Output the [X, Y] coordinate of the center of the cell containing the given text.  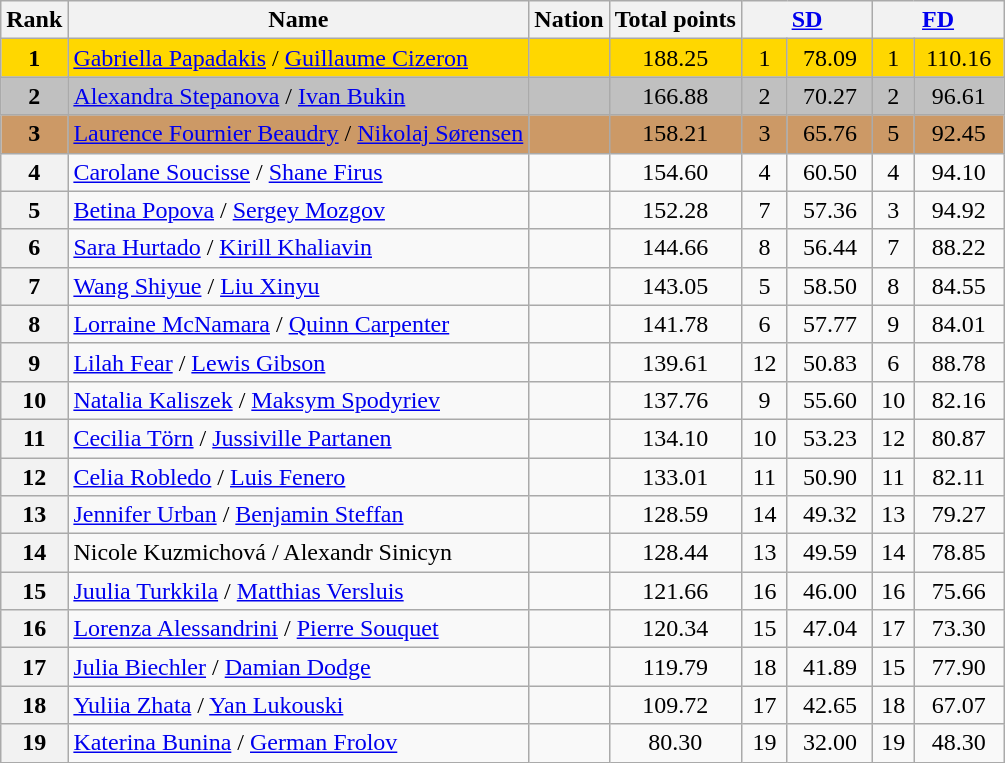
Katerina Bunina / German Frolov [298, 743]
Rank [34, 20]
121.66 [675, 591]
Lorenza Alessandrini / Pierre Souquet [298, 629]
82.16 [959, 400]
88.22 [959, 248]
49.32 [830, 515]
88.78 [959, 362]
Natalia Kaliszek / Maksym Spodyriev [298, 400]
80.87 [959, 438]
50.83 [830, 362]
Lorraine McNamara / Quinn Carpenter [298, 324]
110.16 [959, 58]
Jennifer Urban / Benjamin Steffan [298, 515]
Gabriella Papadakis / Guillaume Cizeron [298, 58]
Juulia Turkkila / Matthias Versluis [298, 591]
144.66 [675, 248]
141.78 [675, 324]
94.92 [959, 210]
73.30 [959, 629]
65.76 [830, 134]
154.60 [675, 172]
188.25 [675, 58]
Julia Biechler / Damian Dodge [298, 667]
50.90 [830, 477]
41.89 [830, 667]
120.34 [675, 629]
158.21 [675, 134]
82.11 [959, 477]
32.00 [830, 743]
57.77 [830, 324]
109.72 [675, 705]
56.44 [830, 248]
Alexandra Stepanova / Ivan Bukin [298, 96]
84.01 [959, 324]
96.61 [959, 96]
47.04 [830, 629]
Sara Hurtado / Kirill Khaliavin [298, 248]
94.10 [959, 172]
80.30 [675, 743]
55.60 [830, 400]
75.66 [959, 591]
Carolane Soucisse / Shane Firus [298, 172]
46.00 [830, 591]
Lilah Fear / Lewis Gibson [298, 362]
42.65 [830, 705]
Name [298, 20]
Total points [675, 20]
Nicole Kuzmichová / Alexandr Sinicyn [298, 553]
58.50 [830, 286]
FD [938, 20]
119.79 [675, 667]
133.01 [675, 477]
128.44 [675, 553]
Cecilia Törn / Jussiville Partanen [298, 438]
Nation [569, 20]
53.23 [830, 438]
57.36 [830, 210]
137.76 [675, 400]
139.61 [675, 362]
60.50 [830, 172]
Wang Shiyue / Liu Xinyu [298, 286]
77.90 [959, 667]
Betina Popova / Sergey Mozgov [298, 210]
78.09 [830, 58]
152.28 [675, 210]
166.88 [675, 96]
128.59 [675, 515]
134.10 [675, 438]
70.27 [830, 96]
92.45 [959, 134]
79.27 [959, 515]
SD [806, 20]
143.05 [675, 286]
67.07 [959, 705]
84.55 [959, 286]
Celia Robledo / Luis Fenero [298, 477]
Laurence Fournier Beaudry / Nikolaj Sørensen [298, 134]
78.85 [959, 553]
48.30 [959, 743]
49.59 [830, 553]
Yuliia Zhata / Yan Lukouski [298, 705]
